Find where the given text appears and provide that cell's center as [X, Y] coordinate. 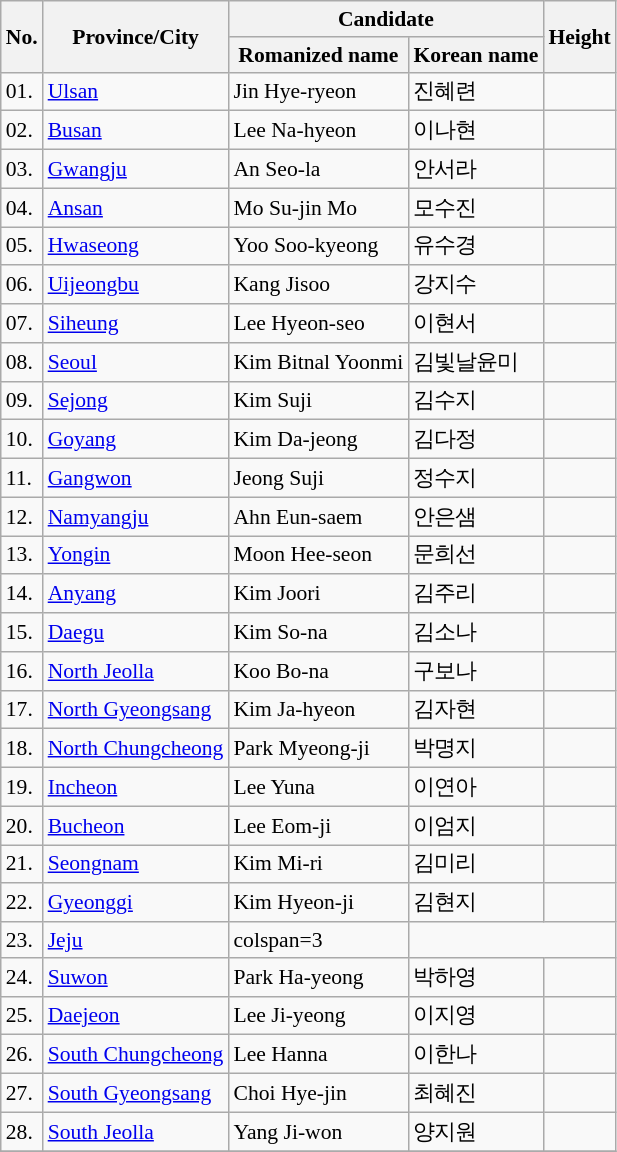
김다정 [476, 440]
16. [22, 672]
Ulsan [136, 92]
21. [22, 864]
Choi Hye-jin [318, 1094]
Uijeongbu [136, 286]
박명지 [476, 748]
김수지 [476, 400]
09. [22, 400]
이연아 [476, 788]
colspan=3 [318, 940]
안은샘 [476, 516]
이한나 [476, 1054]
Daegu [136, 632]
Suwon [136, 978]
최혜진 [476, 1094]
Gwangju [136, 170]
24. [22, 978]
Yoo Soo-kyeong [318, 246]
17. [22, 710]
26. [22, 1054]
Lee Eom-ji [318, 826]
28. [22, 1132]
12. [22, 516]
10. [22, 440]
김빛날윤미 [476, 362]
Park Ha-yeong [318, 978]
Kang Jisoo [318, 286]
강지수 [476, 286]
Busan [136, 130]
Siheung [136, 324]
North Chungcheong [136, 748]
Daejeon [136, 1016]
Lee Na-hyeon [318, 130]
08. [22, 362]
Romanized name [318, 55]
23. [22, 940]
Hwaseong [136, 246]
이지영 [476, 1016]
모수진 [476, 208]
27. [22, 1094]
Incheon [136, 788]
Yongin [136, 556]
Bucheon [136, 826]
Gangwon [136, 478]
김미리 [476, 864]
Jeong Suji [318, 478]
Namyangju [136, 516]
Lee Hanna [318, 1054]
14. [22, 594]
김주리 [476, 594]
구보나 [476, 672]
18. [22, 748]
North Gyeongsang [136, 710]
정수지 [476, 478]
South Gyeongsang [136, 1094]
Province/City [136, 36]
Goyang [136, 440]
25. [22, 1016]
Kim Joori [318, 594]
Kim Bitnal Yoonmi [318, 362]
Seoul [136, 362]
진혜련 [476, 92]
No. [22, 36]
01. [22, 92]
04. [22, 208]
02. [22, 130]
15. [22, 632]
Kim So-na [318, 632]
Seongnam [136, 864]
Anyang [136, 594]
20. [22, 826]
North Jeolla [136, 672]
07. [22, 324]
Candidate [386, 19]
Kim Suji [318, 400]
Lee Yuna [318, 788]
Height [579, 36]
Sejong [136, 400]
03. [22, 170]
06. [22, 286]
An Seo-la [318, 170]
Lee Hyeon-seo [318, 324]
Jin Hye-ryeon [318, 92]
South Chungcheong [136, 1054]
Moon Hee-seon [318, 556]
22. [22, 904]
Lee Ji-yeong [318, 1016]
이나현 [476, 130]
김소나 [476, 632]
김자현 [476, 710]
Kim Da-jeong [318, 440]
Koo Bo-na [318, 672]
Korean name [476, 55]
안서라 [476, 170]
박하영 [476, 978]
양지원 [476, 1132]
Kim Ja-hyeon [318, 710]
11. [22, 478]
Ansan [136, 208]
문희선 [476, 556]
Gyeonggi [136, 904]
김현지 [476, 904]
13. [22, 556]
Kim Mi-ri [318, 864]
이현서 [476, 324]
Yang Ji-won [318, 1132]
Jeju [136, 940]
Kim Hyeon-ji [318, 904]
Park Myeong-ji [318, 748]
이엄지 [476, 826]
유수경 [476, 246]
19. [22, 788]
Ahn Eun-saem [318, 516]
Mo Su-jin Mo [318, 208]
South Jeolla [136, 1132]
05. [22, 246]
